Output the (X, Y) coordinate of the center of the cell containing the given text.  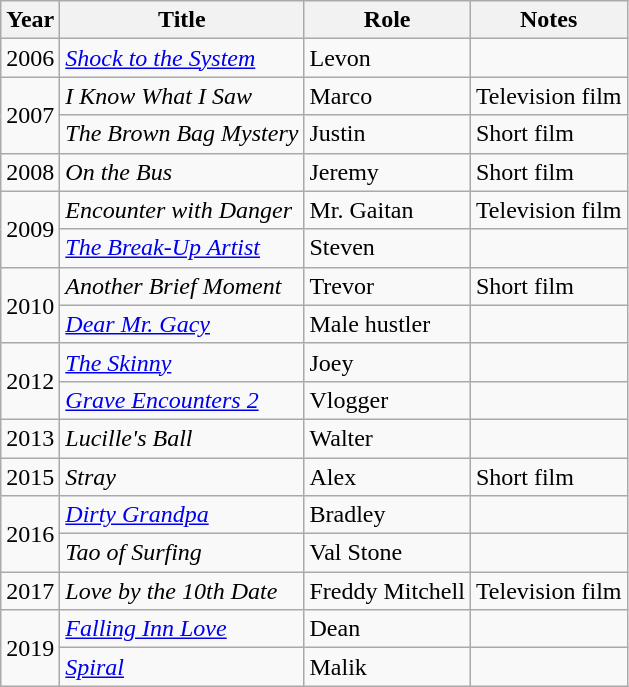
Trevor (387, 286)
Joey (387, 362)
Encounter with Danger (182, 210)
2019 (30, 648)
Bradley (387, 515)
Dear Mr. Gacy (182, 324)
Justin (387, 134)
Title (182, 20)
Alex (387, 477)
On the Bus (182, 172)
Val Stone (387, 553)
Dirty Grandpa (182, 515)
Another Brief Moment (182, 286)
Year (30, 20)
Tao of Surfing (182, 553)
2015 (30, 477)
2007 (30, 115)
2013 (30, 438)
Steven (387, 248)
Marco (387, 96)
Walter (387, 438)
2012 (30, 381)
Jeremy (387, 172)
I Know What I Saw (182, 96)
2006 (30, 58)
Male hustler (387, 324)
Shock to the System (182, 58)
The Skinny (182, 362)
Spiral (182, 667)
2008 (30, 172)
Grave Encounters 2 (182, 400)
2016 (30, 534)
The Brown Bag Mystery (182, 134)
Love by the 10th Date (182, 591)
Malik (387, 667)
Vlogger (387, 400)
Lucille's Ball (182, 438)
Levon (387, 58)
Role (387, 20)
2009 (30, 229)
2017 (30, 591)
Freddy Mitchell (387, 591)
Notes (548, 20)
The Break-Up Artist (182, 248)
2010 (30, 305)
Dean (387, 629)
Stray (182, 477)
Falling Inn Love (182, 629)
Mr. Gaitan (387, 210)
